Pinpoint the cell where the given text exists, returning its [X, Y] midpoint coordinate. 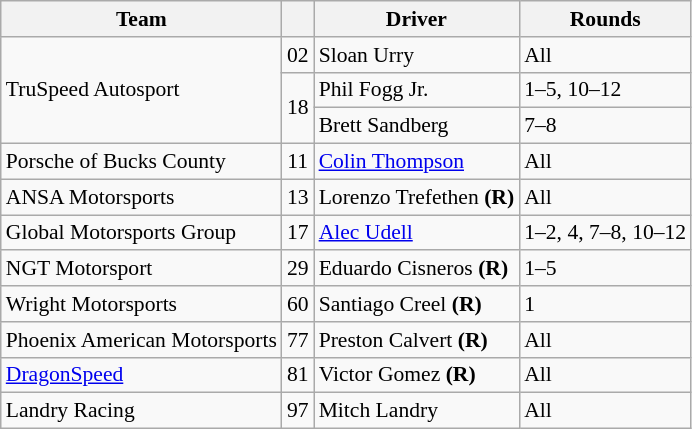
Mitch Landry [417, 411]
Santiago Creel (R) [417, 304]
NGT Motorsport [142, 269]
Porsche of Bucks County [142, 162]
1–2, 4, 7–8, 10–12 [605, 233]
Wright Motorsports [142, 304]
Eduardo Cisneros (R) [417, 269]
Phoenix American Motorsports [142, 340]
Victor Gomez (R) [417, 375]
02 [298, 55]
ANSA Motorsports [142, 197]
Sloan Urry [417, 55]
Team [142, 19]
7–8 [605, 126]
11 [298, 162]
13 [298, 197]
Phil Fogg Jr. [417, 90]
97 [298, 411]
1–5 [605, 269]
77 [298, 340]
Rounds [605, 19]
Landry Racing [142, 411]
17 [298, 233]
18 [298, 108]
1–5, 10–12 [605, 90]
81 [298, 375]
Preston Calvert (R) [417, 340]
Global Motorsports Group [142, 233]
TruSpeed Autosport [142, 90]
29 [298, 269]
Driver [417, 19]
Lorenzo Trefethen (R) [417, 197]
Colin Thompson [417, 162]
1 [605, 304]
Brett Sandberg [417, 126]
60 [298, 304]
Alec Udell [417, 233]
DragonSpeed [142, 375]
